Search for the cell housing the specified text and yield its (x, y) center coordinate. 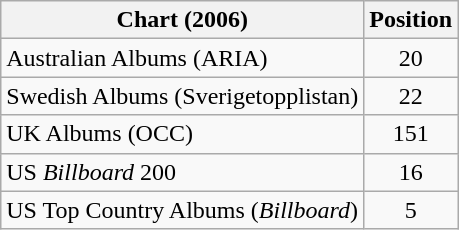
Australian Albums (ARIA) (182, 58)
Position (411, 20)
16 (411, 172)
5 (411, 210)
US Top Country Albums (Billboard) (182, 210)
Chart (2006) (182, 20)
UK Albums (OCC) (182, 134)
22 (411, 96)
151 (411, 134)
Swedish Albums (Sverigetopplistan) (182, 96)
20 (411, 58)
US Billboard 200 (182, 172)
